Locate the cell with the specified text and output its (x, y) center coordinate. 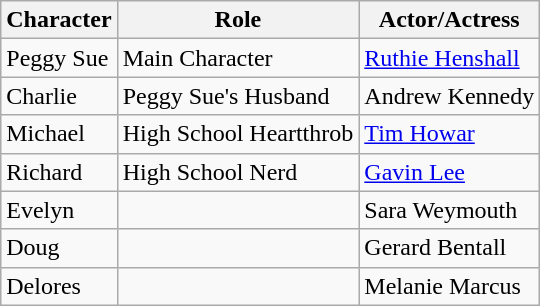
Tim Howar (450, 134)
Delores (59, 286)
Character (59, 20)
High School Nerd (238, 172)
Evelyn (59, 210)
Melanie Marcus (450, 286)
Michael (59, 134)
Sara Weymouth (450, 210)
Main Character (238, 58)
Gerard Bentall (450, 248)
Gavin Lee (450, 172)
Richard (59, 172)
Peggy Sue's Husband (238, 96)
High School Heartthrob (238, 134)
Doug (59, 248)
Role (238, 20)
Peggy Sue (59, 58)
Actor/Actress (450, 20)
Charlie (59, 96)
Ruthie Henshall (450, 58)
Andrew Kennedy (450, 96)
